Pinpoint the cell where the given text exists, returning its (x, y) midpoint coordinate. 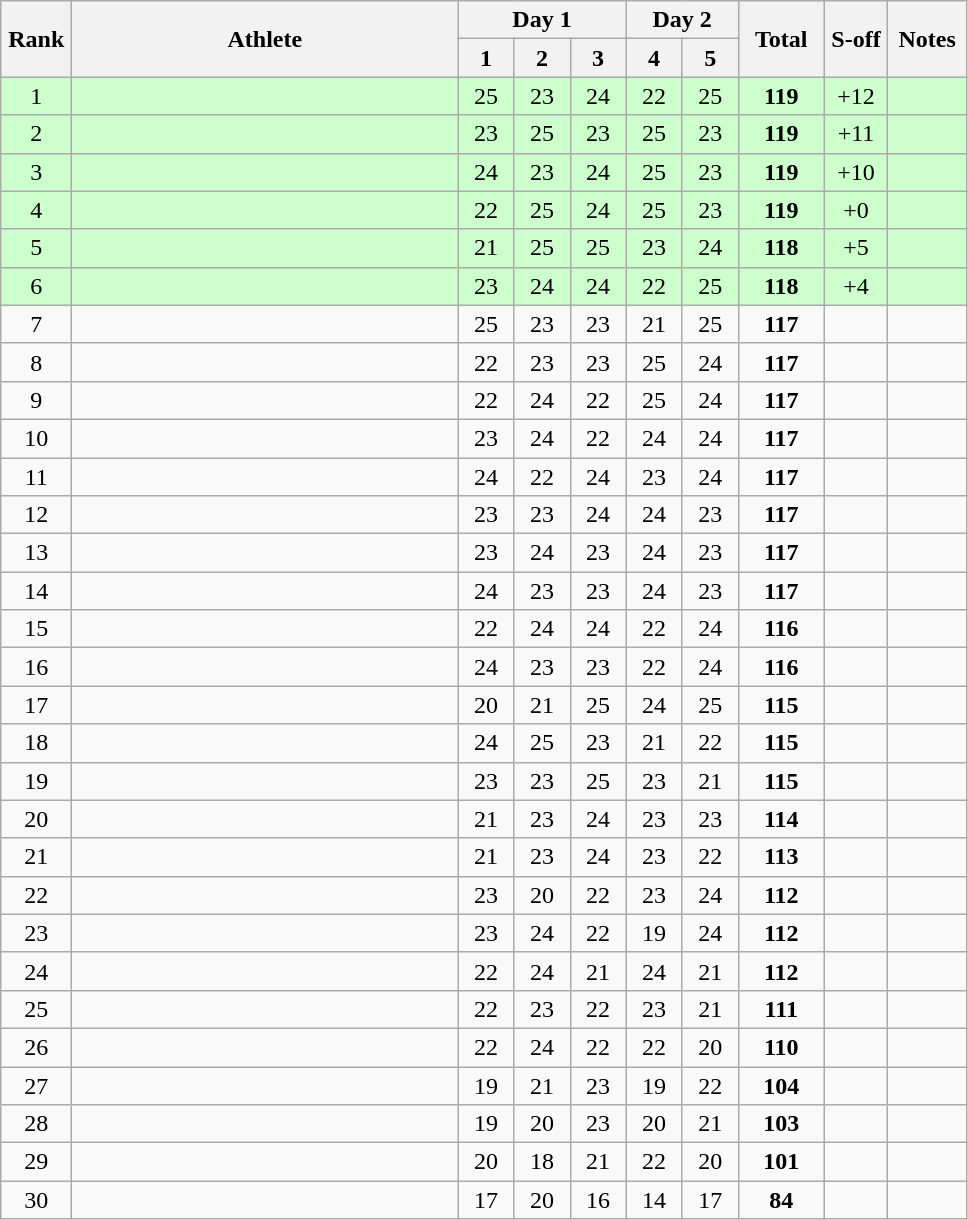
26 (36, 1047)
+4 (856, 286)
15 (36, 629)
+10 (856, 172)
+5 (856, 248)
9 (36, 400)
29 (36, 1162)
6 (36, 286)
104 (781, 1085)
Total (781, 39)
+11 (856, 134)
+12 (856, 96)
30 (36, 1200)
110 (781, 1047)
S-off (856, 39)
Athlete (265, 39)
13 (36, 553)
Rank (36, 39)
114 (781, 819)
11 (36, 477)
Notes (928, 39)
111 (781, 1009)
Day 2 (682, 20)
12 (36, 515)
103 (781, 1124)
8 (36, 362)
28 (36, 1124)
101 (781, 1162)
7 (36, 324)
113 (781, 857)
Day 1 (542, 20)
+0 (856, 210)
27 (36, 1085)
10 (36, 438)
84 (781, 1200)
